Scan for the cell matching the given text and deliver its [x, y] coordinate at center. 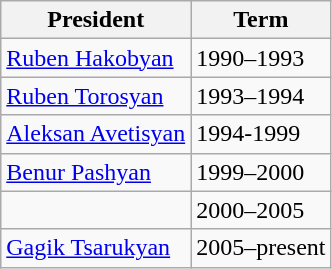
Benur Pashyan [96, 172]
President [96, 20]
1994-1999 [261, 134]
Term [261, 20]
2005–present [261, 248]
1993–1994 [261, 96]
Aleksan Avetisyan [96, 134]
Gagik Tsarukyan [96, 248]
1999–2000 [261, 172]
2000–2005 [261, 210]
Ruben Hakobyan [96, 58]
1990–1993 [261, 58]
Ruben Torosyan [96, 96]
